Identify which cell holds the provided text, then report its [X, Y] central coordinate. 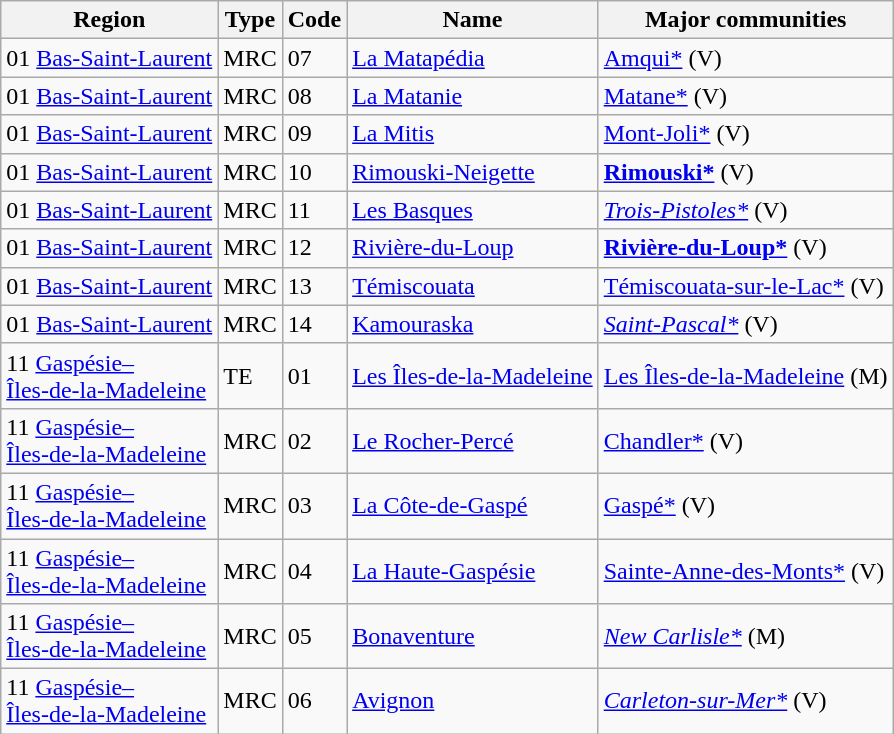
Region [110, 20]
12 [314, 248]
07 [314, 58]
Les Basques [473, 210]
Amqui* (V) [746, 58]
Carleton-sur-Mer* (V) [746, 702]
Le Rocher-Percé [473, 440]
TE [250, 376]
Matane* (V) [746, 96]
Mont-Joli* (V) [746, 134]
09 [314, 134]
03 [314, 506]
Rimouski* (V) [746, 172]
La Haute-Gaspésie [473, 570]
Les Îles-de-la-Madeleine [473, 376]
05 [314, 636]
La Matapédia [473, 58]
Témiscouata [473, 286]
La Côte-de-Gaspé [473, 506]
La Matanie [473, 96]
Rivière-du-Loup [473, 248]
01 [314, 376]
06 [314, 702]
Bonaventure [473, 636]
Saint-Pascal* (V) [746, 324]
New Carlisle* (M) [746, 636]
Avignon [473, 702]
Rimouski-Neigette [473, 172]
Témiscouata-sur-le-Lac* (V) [746, 286]
08 [314, 96]
Code [314, 20]
02 [314, 440]
Trois-Pistoles* (V) [746, 210]
Name [473, 20]
10 [314, 172]
04 [314, 570]
13 [314, 286]
Les Îles-de-la-Madeleine (M) [746, 376]
Type [250, 20]
Major communities [746, 20]
Gaspé* (V) [746, 506]
11 [314, 210]
Rivière-du-Loup* (V) [746, 248]
La Mitis [473, 134]
Chandler* (V) [746, 440]
14 [314, 324]
Kamouraska [473, 324]
Sainte-Anne-des-Monts* (V) [746, 570]
